Provide the (x, y) coordinate of the cell's center where the given text is located.  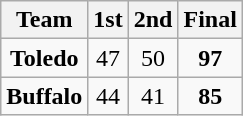
50 (153, 58)
Toledo (44, 58)
Team (44, 20)
97 (210, 58)
1st (108, 20)
Final (210, 20)
44 (108, 96)
Buffalo (44, 96)
85 (210, 96)
2nd (153, 20)
41 (153, 96)
47 (108, 58)
